For the text-containing cell, return its midpoint in (x, y) coordinate format. 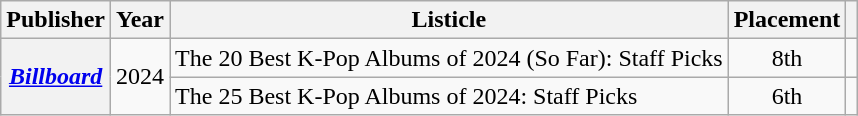
6th (787, 96)
2024 (140, 77)
The 25 Best K-Pop Albums of 2024: Staff Picks (450, 96)
Year (140, 20)
Listicle (450, 20)
Billboard (56, 77)
8th (787, 58)
Publisher (56, 20)
The 20 Best K-Pop Albums of 2024 (So Far): Staff Picks (450, 58)
Placement (787, 20)
